Extract the (x, y) coordinate from the center of the cell holding the provided text.  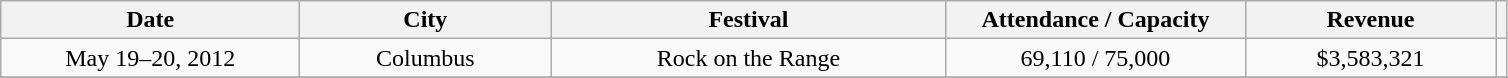
Rock on the Range (748, 58)
City (426, 20)
$3,583,321 (1370, 58)
Columbus (426, 58)
Festival (748, 20)
Attendance / Capacity (1096, 20)
Revenue (1370, 20)
69,110 / 75,000 (1096, 58)
May 19–20, 2012 (150, 58)
Date (150, 20)
